Scan for the cell matching the given text and deliver its [X, Y] coordinate at center. 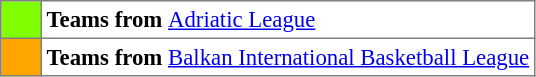
Teams from Adriatic League [288, 20]
Teams from Balkan International Basketball League [288, 57]
